Identify which cell holds the provided text, then report its [X, Y] central coordinate. 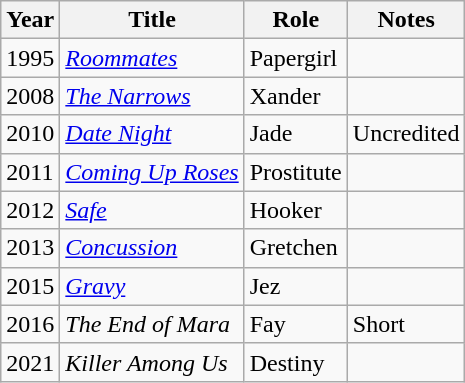
Safe [152, 210]
2010 [30, 134]
Gretchen [296, 248]
Uncredited [406, 134]
Short [406, 324]
2013 [30, 248]
Role [296, 20]
2012 [30, 210]
The End of Mara [152, 324]
2015 [30, 286]
Notes [406, 20]
Destiny [296, 362]
2016 [30, 324]
Concussion [152, 248]
Title [152, 20]
2011 [30, 172]
Coming Up Roses [152, 172]
Killer Among Us [152, 362]
Jez [296, 286]
1995 [30, 58]
2021 [30, 362]
Hooker [296, 210]
Prostitute [296, 172]
The Narrows [152, 96]
Jade [296, 134]
Papergirl [296, 58]
Date Night [152, 134]
2008 [30, 96]
Year [30, 20]
Xander [296, 96]
Fay [296, 324]
Gravy [152, 286]
Roommates [152, 58]
